Extract the (X, Y) coordinate from the center of the cell holding the provided text.  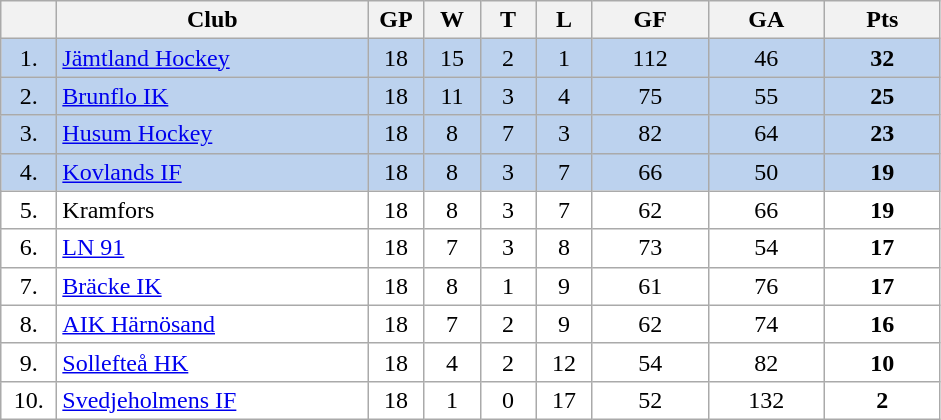
Bräcke IK (212, 286)
25 (882, 96)
L (564, 20)
Kramfors (212, 210)
8. (29, 324)
Brunflo IK (212, 96)
Kovlands IF (212, 172)
AIK Härnösand (212, 324)
3. (29, 134)
GP (396, 20)
7. (29, 286)
61 (650, 286)
4. (29, 172)
15 (452, 58)
73 (650, 248)
132 (766, 400)
GA (766, 20)
74 (766, 324)
75 (650, 96)
112 (650, 58)
23 (882, 134)
GF (650, 20)
50 (766, 172)
64 (766, 134)
LN 91 (212, 248)
11 (452, 96)
10. (29, 400)
Pts (882, 20)
16 (882, 324)
9. (29, 362)
Svedjeholmens IF (212, 400)
0 (508, 400)
Sollefteå HK (212, 362)
12 (564, 362)
46 (766, 58)
55 (766, 96)
52 (650, 400)
76 (766, 286)
W (452, 20)
5. (29, 210)
T (508, 20)
Husum Hockey (212, 134)
2. (29, 96)
1. (29, 58)
Club (212, 20)
32 (882, 58)
10 (882, 362)
6. (29, 248)
Jämtland Hockey (212, 58)
